Return (X, Y) of the center of cell containing provided text 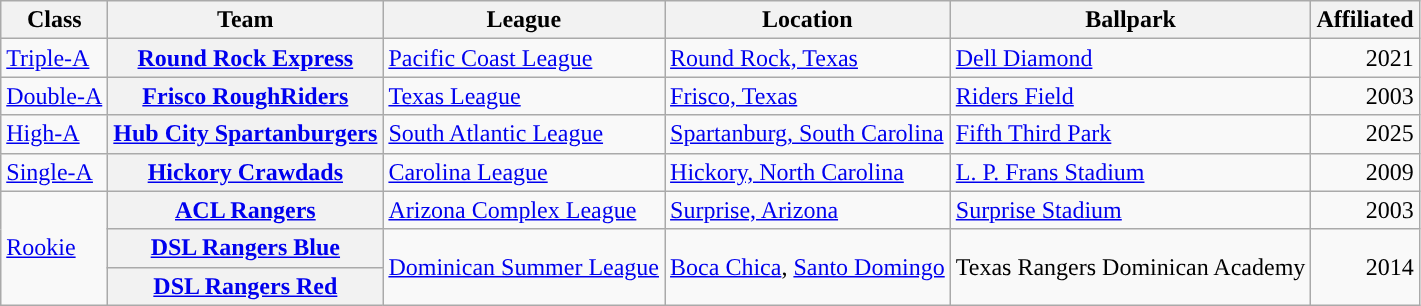
2025 (1365, 134)
2009 (1365, 172)
Location (808, 20)
South Atlantic League (524, 134)
ACL Rangers (246, 210)
Rookie (54, 248)
Affiliated (1365, 20)
Spartanburg, South Carolina (808, 134)
Hub City Spartanburgers (246, 134)
Surprise, Arizona (808, 210)
Round Rock Express (246, 58)
DSL Rangers Red (246, 286)
Double-A (54, 96)
Fifth Third Park (1130, 134)
L. P. Frans Stadium (1130, 172)
Round Rock, Texas (808, 58)
Surprise Stadium (1130, 210)
Frisco, Texas (808, 96)
Carolina League (524, 172)
Class (54, 20)
Riders Field (1130, 96)
High-A (54, 134)
Triple-A (54, 58)
Texas Rangers Dominican Academy (1130, 267)
Boca Chica, Santo Domingo (808, 267)
Hickory, North Carolina (808, 172)
League (524, 20)
2014 (1365, 267)
Frisco RoughRiders (246, 96)
DSL Rangers Blue (246, 248)
Arizona Complex League (524, 210)
Hickory Crawdads (246, 172)
Texas League (524, 96)
Pacific Coast League (524, 58)
2021 (1365, 58)
Dominican Summer League (524, 267)
Single-A (54, 172)
Ballpark (1130, 20)
Team (246, 20)
Dell Diamond (1130, 58)
